Output the [x, y] coordinate of the center of the cell containing the given text.  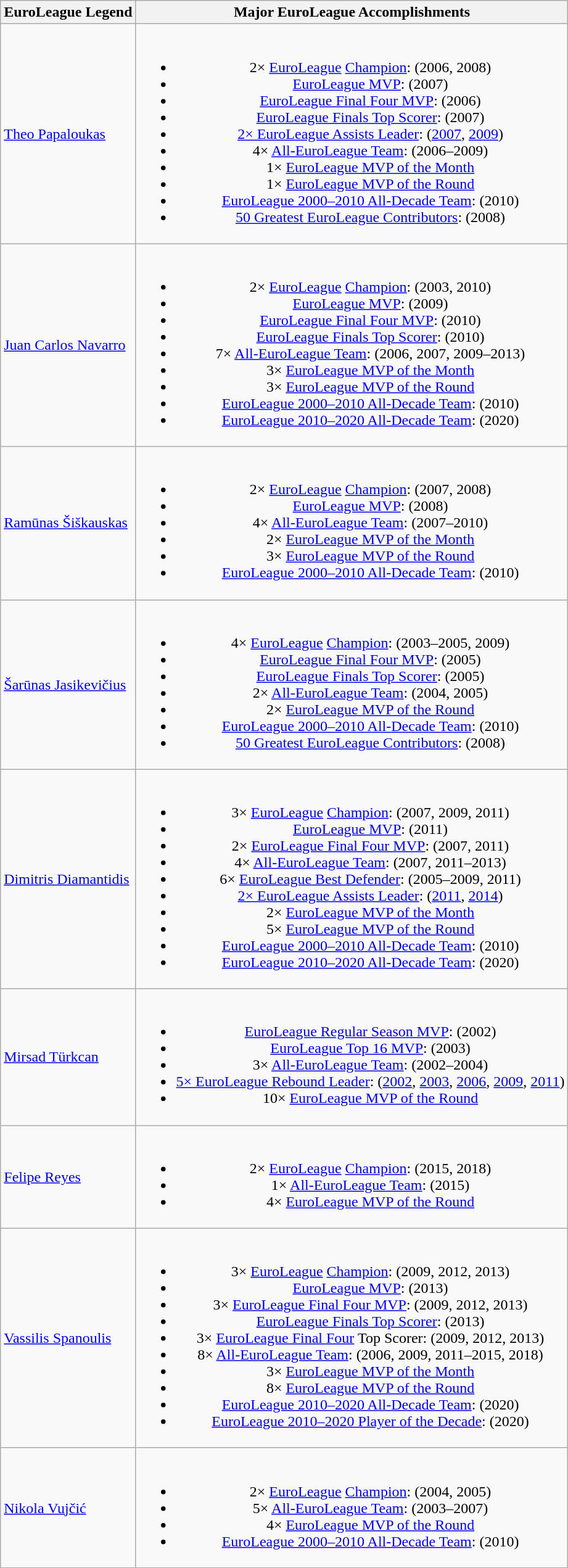
Dimitris Diamantidis [68, 879]
Vassilis Spanoulis [68, 1338]
EuroLeague Legend [68, 12]
Ramūnas Šiškauskas [68, 523]
Juan Carlos Navarro [68, 345]
Felipe Reyes [68, 1177]
2× EuroLeague Champion: (2015, 2018)1× All-EuroLeague Team: (2015)4× EuroLeague MVP of the Round [352, 1177]
Theo Papaloukas [68, 134]
Nikola Vujčić [68, 1508]
Šarūnas Jasikevičius [68, 685]
2× EuroLeague Champion: (2004, 2005)5× All-EuroLeague Team: (2003–2007)4× EuroLeague MVP of the RoundEuroLeague 2000–2010 All-Decade Team: (2010) [352, 1508]
Mirsad Türkcan [68, 1057]
Major EuroLeague Accomplishments [352, 12]
